Pinpoint the cell where the given text exists, returning its [x, y] midpoint coordinate. 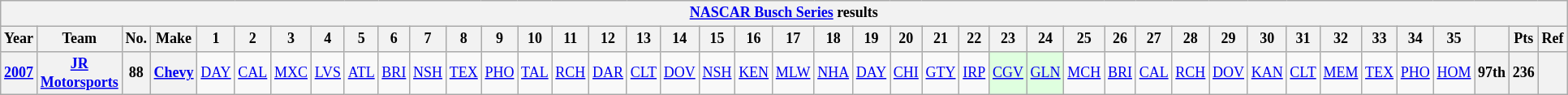
28 [1191, 39]
8 [463, 39]
IRP [974, 73]
HOM [1454, 73]
GLN [1045, 73]
1 [216, 39]
MLW [792, 73]
21 [941, 39]
13 [643, 39]
23 [1008, 39]
DAR [609, 73]
6 [394, 39]
MCH [1084, 73]
32 [1341, 39]
27 [1154, 39]
12 [609, 39]
MEM [1341, 73]
33 [1380, 39]
MXC [291, 73]
31 [1303, 39]
4 [328, 39]
16 [754, 39]
9 [500, 39]
35 [1454, 39]
NASCAR Busch Series results [784, 13]
KAN [1267, 73]
18 [834, 39]
97th [1492, 73]
2 [253, 39]
JR Motorsports [80, 73]
NHA [834, 73]
34 [1415, 39]
3 [291, 39]
17 [792, 39]
Year [19, 39]
25 [1084, 39]
20 [906, 39]
236 [1523, 73]
7 [429, 39]
Make [174, 39]
5 [361, 39]
Pts [1523, 39]
11 [571, 39]
CHI [906, 73]
LVS [328, 73]
29 [1229, 39]
26 [1120, 39]
10 [535, 39]
ATL [361, 73]
88 [136, 73]
GTY [941, 73]
30 [1267, 39]
15 [717, 39]
CGV [1008, 73]
Chevy [174, 73]
Team [80, 39]
Ref [1553, 39]
22 [974, 39]
TAL [535, 73]
KEN [754, 73]
No. [136, 39]
24 [1045, 39]
19 [871, 39]
2007 [19, 73]
14 [679, 39]
